Return (x, y) of the center of cell containing provided text 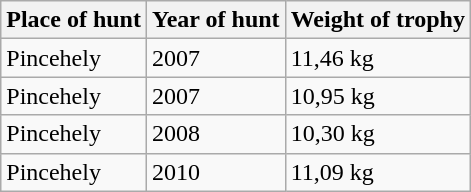
Place of hunt (74, 20)
11,09 kg (378, 172)
Year of hunt (216, 20)
10,95 kg (378, 96)
10,30 kg (378, 134)
11,46 kg (378, 58)
2008 (216, 134)
2010 (216, 172)
Weight of trophy (378, 20)
